Locate the cell with the specified text and output its [x, y] center coordinate. 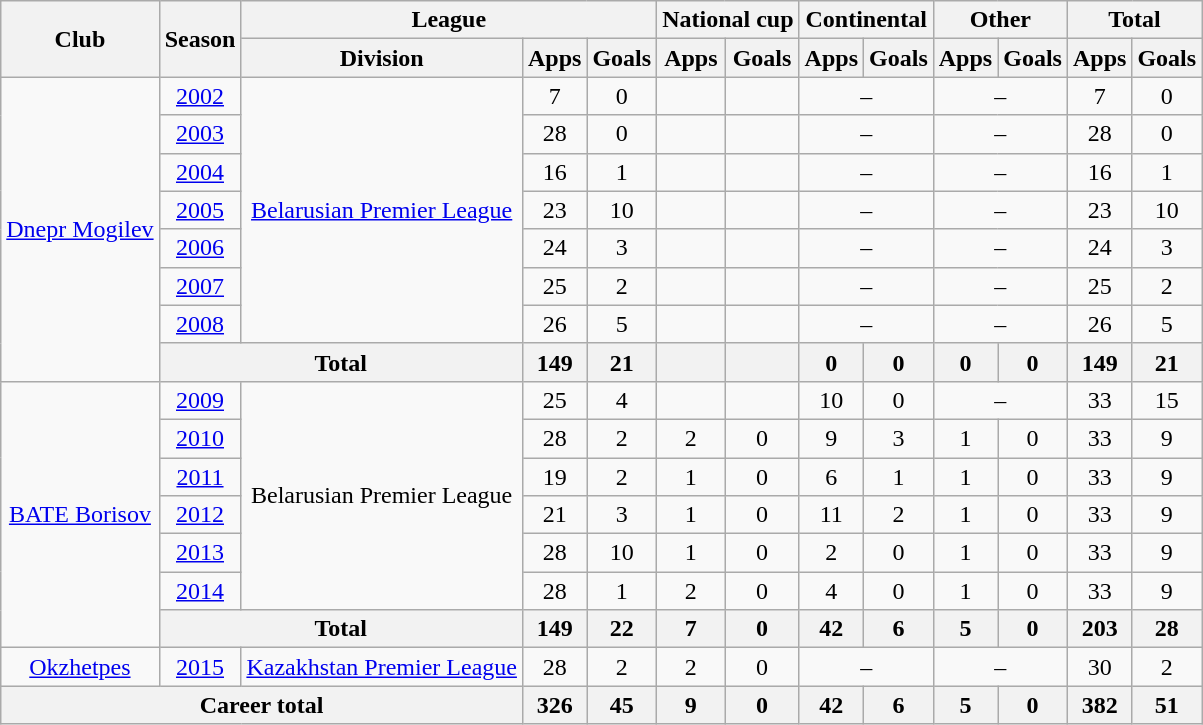
22 [622, 629]
2008 [200, 324]
2014 [200, 591]
Kazakhstan Premier League [382, 667]
2015 [200, 667]
Dnepr Mogilev [80, 229]
51 [1167, 705]
2013 [200, 553]
2007 [200, 286]
League [449, 20]
Continental [866, 20]
Other [1000, 20]
2003 [200, 134]
Season [200, 39]
National cup [728, 20]
45 [622, 705]
15 [1167, 400]
2005 [200, 210]
2012 [200, 515]
203 [1099, 629]
Career total [262, 705]
2009 [200, 400]
2010 [200, 438]
19 [554, 477]
11 [831, 515]
382 [1099, 705]
Club [80, 39]
2006 [200, 248]
2011 [200, 477]
Division [382, 58]
30 [1099, 667]
BATE Borisov [80, 514]
2004 [200, 172]
2002 [200, 96]
Okzhetpes [80, 667]
326 [554, 705]
